Locate the cell with the specified text and output its (X, Y) center coordinate. 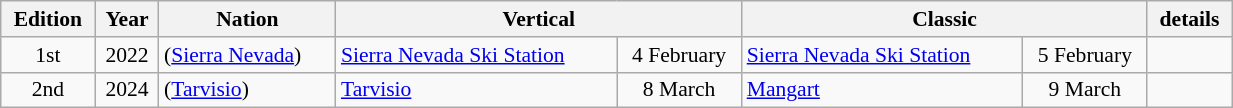
1st (48, 55)
2nd (48, 90)
Edition (48, 19)
(Tarvisio) (248, 90)
5 February (1084, 55)
9 March (1084, 90)
details (1189, 19)
8 March (680, 90)
2022 (127, 55)
4 February (680, 55)
Tarvisio (476, 90)
2024 (127, 90)
(Sierra Nevada) (248, 55)
Nation (248, 19)
Mangart (882, 90)
Vertical (539, 19)
Year (127, 19)
Classic (945, 19)
